Return the (X, Y) coordinate for the center point of the cell that contains the specified text.  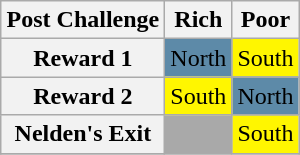
Rich (198, 20)
Reward 1 (83, 58)
Reward 2 (83, 96)
Poor (266, 20)
Nelden's Exit (83, 134)
Post Challenge (83, 20)
